Extract the (X, Y) coordinate from the center of the cell holding the provided text.  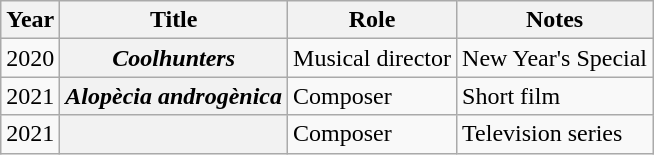
Year (30, 20)
New Year's Special (555, 58)
Musical director (372, 58)
2020 (30, 58)
Television series (555, 134)
Title (174, 20)
Role (372, 20)
Coolhunters (174, 58)
Notes (555, 20)
Short film (555, 96)
Alopècia androgènica (174, 96)
